Output the [x, y] coordinate of the center of the cell containing the given text.  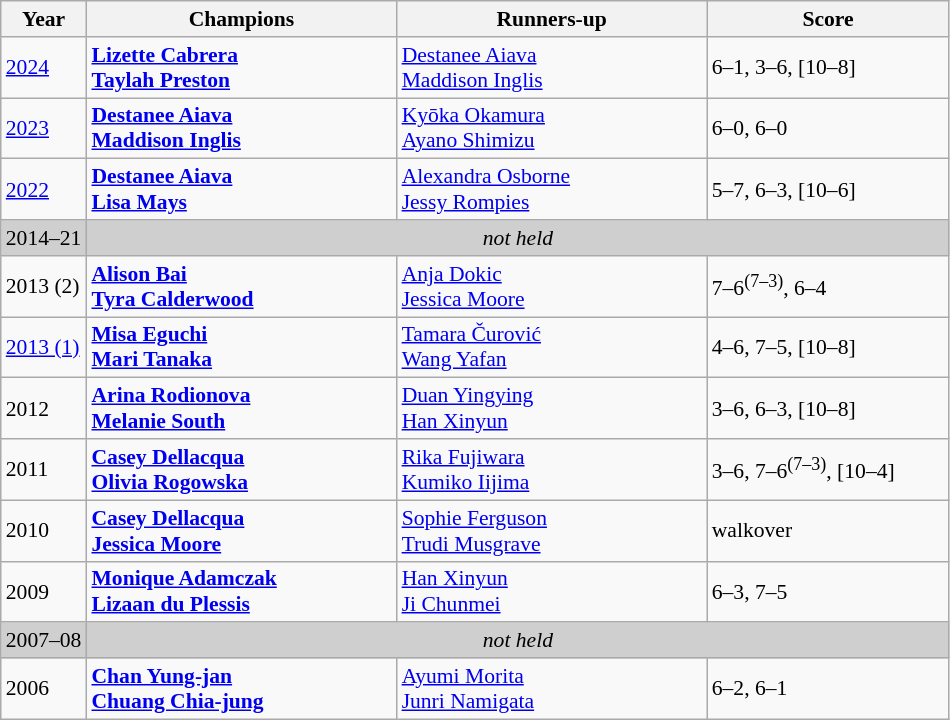
2012 [44, 408]
Arina Rodionova Melanie South [241, 408]
Runners-up [552, 19]
Tamara Čurović Wang Yafan [552, 348]
Champions [241, 19]
2014–21 [44, 238]
Ayumi Morita Junri Namigata [552, 688]
3–6, 6–3, [10–8] [828, 408]
4–6, 7–5, [10–8] [828, 348]
6–0, 6–0 [828, 128]
Kyōka Okamura Ayano Shimizu [552, 128]
2013 (1) [44, 348]
2009 [44, 592]
3–6, 7–6(7–3), [10–4] [828, 470]
Chan Yung-jan Chuang Chia-jung [241, 688]
2006 [44, 688]
2023 [44, 128]
Alison Bai Tyra Calderwood [241, 286]
2010 [44, 530]
2011 [44, 470]
Lizette Cabrera Taylah Preston [241, 68]
Duan Yingying Han Xinyun [552, 408]
2007–08 [44, 641]
Han Xinyun Ji Chunmei [552, 592]
5–7, 6–3, [10–6] [828, 190]
6–1, 3–6, [10–8] [828, 68]
2022 [44, 190]
Casey Dellacqua Olivia Rogowska [241, 470]
6–3, 7–5 [828, 592]
Sophie Ferguson Trudi Musgrave [552, 530]
Casey Dellacqua Jessica Moore [241, 530]
Year [44, 19]
2013 (2) [44, 286]
Monique Adamczak Lizaan du Plessis [241, 592]
Score [828, 19]
7–6(7–3), 6–4 [828, 286]
walkover [828, 530]
2024 [44, 68]
6–2, 6–1 [828, 688]
Anja Dokic Jessica Moore [552, 286]
Misa Eguchi Mari Tanaka [241, 348]
Alexandra Osborne Jessy Rompies [552, 190]
Rika Fujiwara Kumiko Iijima [552, 470]
Destanee Aiava Lisa Mays [241, 190]
